Identify which cell holds the provided text, then report its [X, Y] central coordinate. 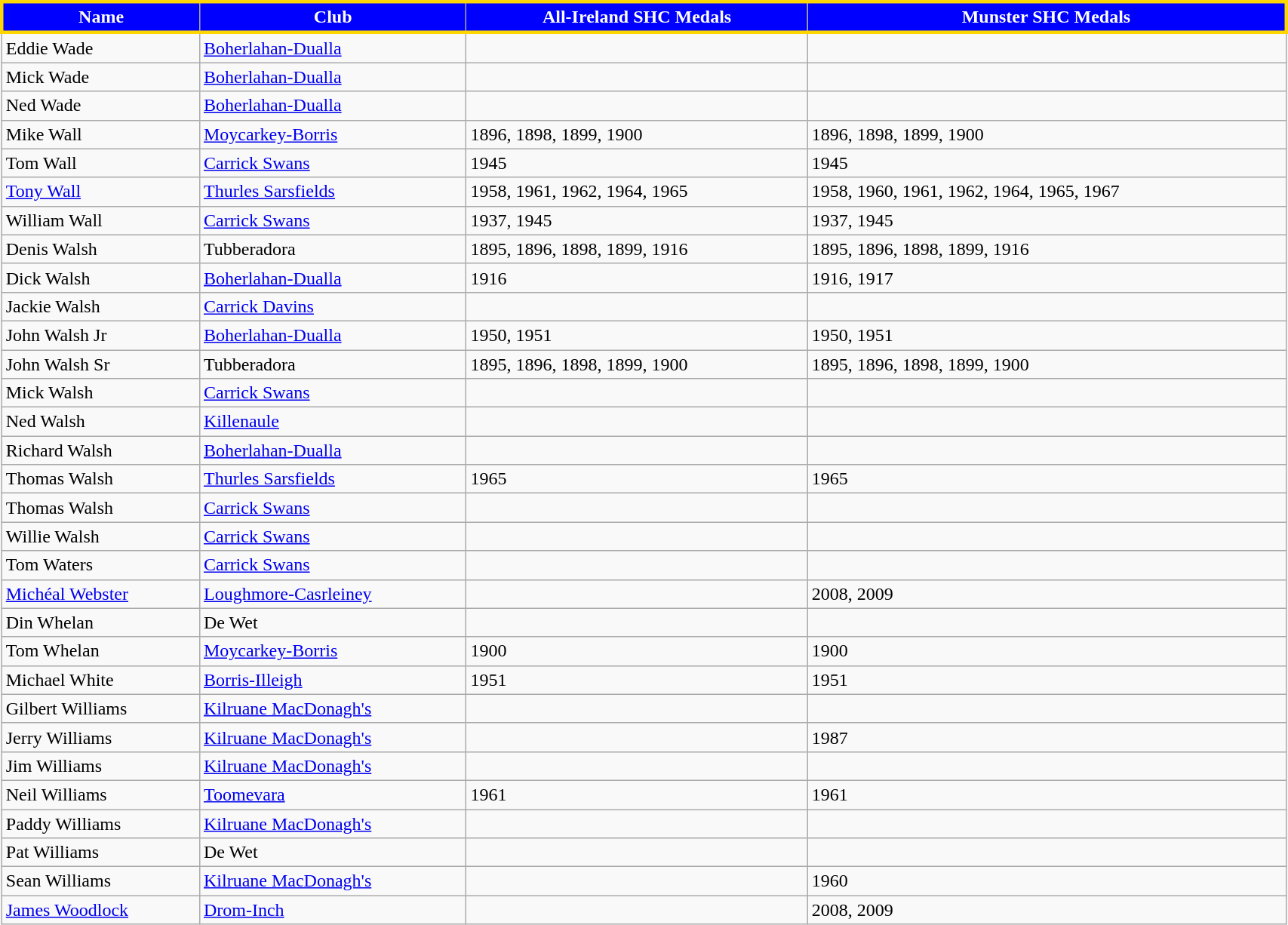
John Walsh Sr [100, 364]
Michéal Webster [100, 594]
Eddie Wade [100, 48]
Neil Williams [100, 794]
Killenaule [332, 422]
Tom Waters [100, 565]
Jim Williams [100, 766]
Tom Whelan [100, 651]
All-Ireland SHC Medals [637, 17]
Munster SHC Medals [1047, 17]
1987 [1047, 737]
1916 [637, 278]
Jerry Williams [100, 737]
John Walsh Jr [100, 335]
Dick Walsh [100, 278]
Mick Wade [100, 77]
Willie Walsh [100, 536]
1916, 1917 [1047, 278]
Ned Walsh [100, 422]
James Woodlock [100, 910]
William Wall [100, 220]
Sean Williams [100, 881]
Denis Walsh [100, 249]
Drom-Inch [332, 910]
Pat Williams [100, 853]
Tom Wall [100, 163]
Carrick Davins [332, 306]
Michael White [100, 680]
Mike Wall [100, 134]
Club [332, 17]
Loughmore-Casrleiney [332, 594]
Toomevara [332, 794]
Jackie Walsh [100, 306]
Richard Walsh [100, 450]
1958, 1960, 1961, 1962, 1964, 1965, 1967 [1047, 192]
Din Whelan [100, 622]
Ned Wade [100, 106]
Tony Wall [100, 192]
1960 [1047, 881]
1958, 1961, 1962, 1964, 1965 [637, 192]
Name [100, 17]
Mick Walsh [100, 393]
Gilbert Williams [100, 708]
Borris-Illeigh [332, 680]
Paddy Williams [100, 823]
